Extract the (X, Y) coordinate from the center of the cell holding the provided text.  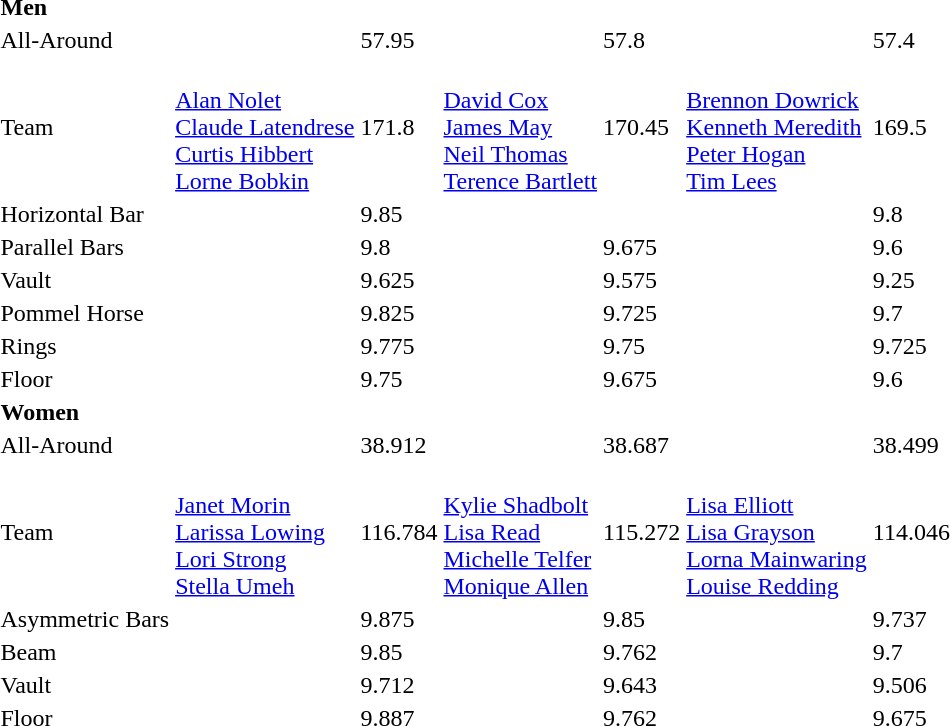
9.725 (642, 313)
9.712 (399, 685)
115.272 (642, 532)
9.643 (642, 685)
9.825 (399, 313)
9.625 (399, 280)
116.784 (399, 532)
Lisa ElliottLisa GraysonLorna MainwaringLouise Redding (777, 532)
38.687 (642, 445)
Janet MorinLarissa LowingLori StrongStella Umeh (265, 532)
9.8 (399, 247)
57.95 (399, 40)
170.45 (642, 127)
Alan NoletClaude LatendreseCurtis HibbertLorne Bobkin (265, 127)
Kylie ShadboltLisa ReadMichelle TelferMonique Allen (520, 532)
David CoxJames MayNeil ThomasTerence Bartlett (520, 127)
9.875 (399, 619)
9.775 (399, 346)
9.762 (642, 652)
Brennon DowrickKenneth MeredithPeter HoganTim Lees (777, 127)
38.912 (399, 445)
57.8 (642, 40)
9.575 (642, 280)
171.8 (399, 127)
